Locate the cell with the specified text and output its (x, y) center coordinate. 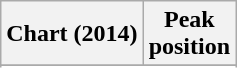
Peakposition (189, 34)
Chart (2014) (72, 34)
